Determine the (x, y) coordinate at the center of the cell enclosing the given text.  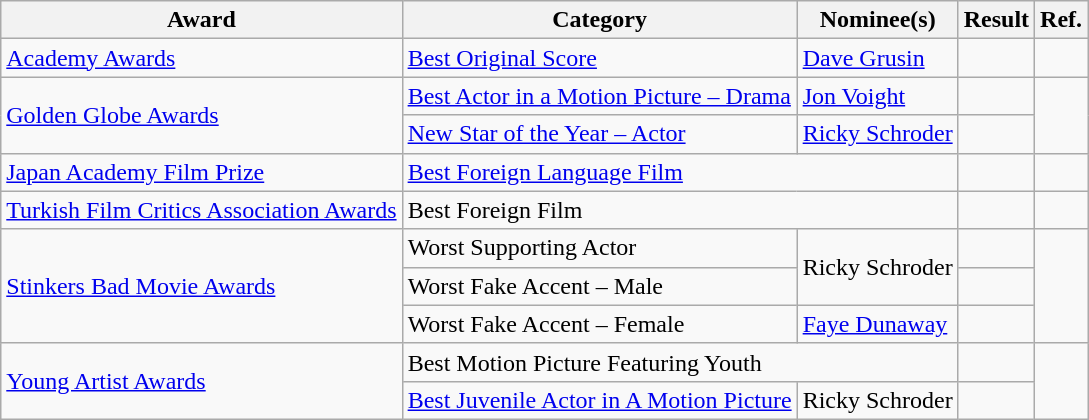
Ref. (1062, 20)
Stinkers Bad Movie Awards (202, 286)
Worst Fake Accent – Male (600, 286)
Best Original Score (600, 58)
Result (996, 20)
Jon Voight (878, 96)
Young Artist Awards (202, 381)
Turkish Film Critics Association Awards (202, 210)
Category (600, 20)
Dave Grusin (878, 58)
Worst Supporting Actor (600, 248)
Best Actor in a Motion Picture – Drama (600, 96)
Best Motion Picture Featuring Youth (680, 362)
Nominee(s) (878, 20)
Golden Globe Awards (202, 115)
Award (202, 20)
New Star of the Year – Actor (600, 134)
Best Foreign Film (680, 210)
Faye Dunaway (878, 324)
Best Juvenile Actor in A Motion Picture (600, 400)
Japan Academy Film Prize (202, 172)
Worst Fake Accent – Female (600, 324)
Best Foreign Language Film (680, 172)
Academy Awards (202, 58)
